Identify which cell holds the provided text, then report its [X, Y] central coordinate. 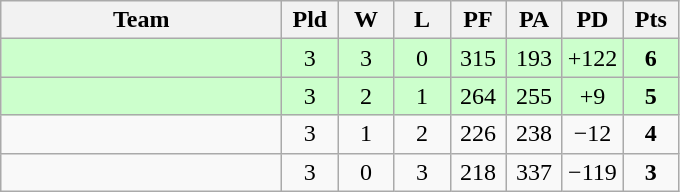
−119 [592, 172]
Pld [310, 20]
W [366, 20]
L [422, 20]
6 [651, 58]
Pts [651, 20]
+9 [592, 96]
−12 [592, 134]
4 [651, 134]
+122 [592, 58]
PA [534, 20]
315 [478, 58]
264 [478, 96]
5 [651, 96]
226 [478, 134]
Team [142, 20]
238 [534, 134]
PF [478, 20]
337 [534, 172]
193 [534, 58]
PD [592, 20]
218 [478, 172]
255 [534, 96]
